Determine the [X, Y] coordinate at the center of the cell enclosing the given text.  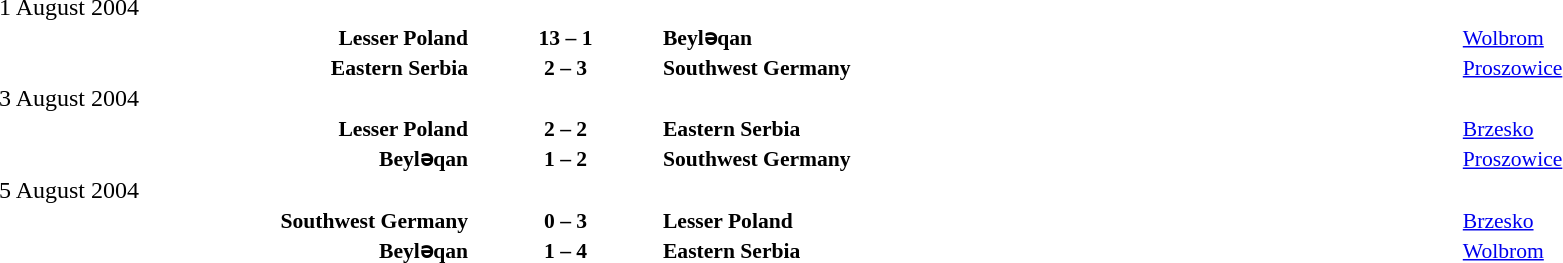
Eastern Serbia [1060, 129]
2 – 3 [566, 68]
13 – 1 [566, 38]
Lesser Poland [1060, 220]
Beyləqan [1060, 38]
0 – 3 [566, 220]
1 – 2 [566, 159]
2 – 2 [566, 129]
